Find where the given text appears and provide that cell's center as (x, y) coordinate. 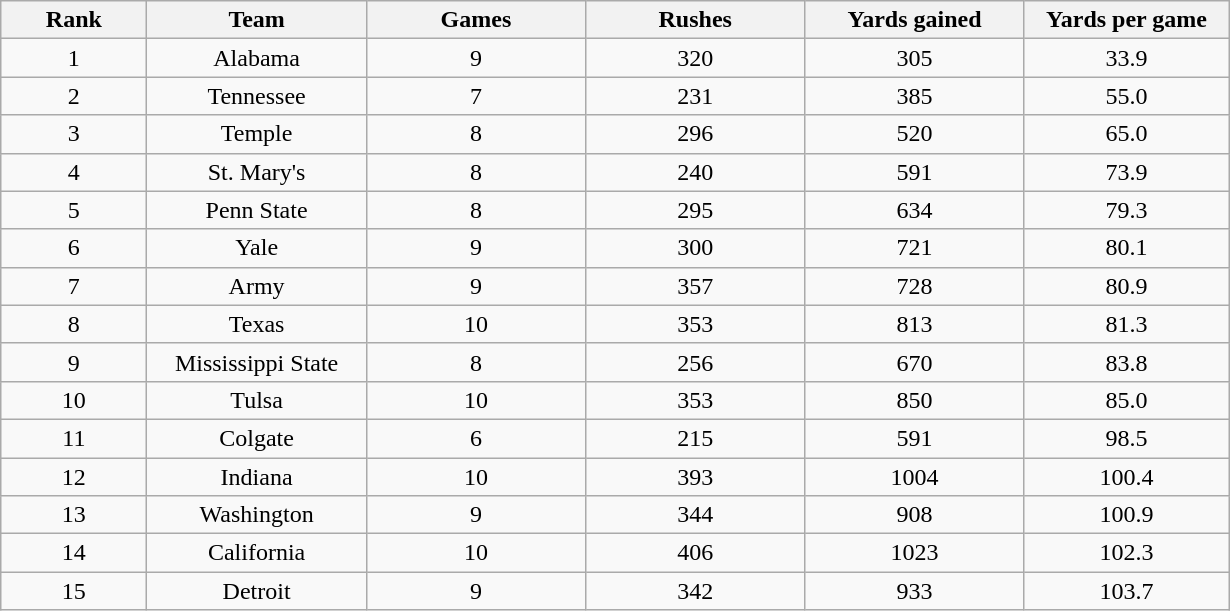
15 (74, 591)
393 (696, 477)
102.3 (1126, 553)
231 (696, 96)
1023 (914, 553)
73.9 (1126, 172)
Detroit (256, 591)
908 (914, 515)
721 (914, 248)
4 (74, 172)
634 (914, 210)
406 (696, 553)
296 (696, 134)
728 (914, 286)
240 (696, 172)
Temple (256, 134)
33.9 (1126, 58)
St. Mary's (256, 172)
Yards gained (914, 20)
Tulsa (256, 400)
300 (696, 248)
12 (74, 477)
3 (74, 134)
1 (74, 58)
Games (476, 20)
100.9 (1126, 515)
933 (914, 591)
Texas (256, 324)
256 (696, 362)
813 (914, 324)
215 (696, 438)
1004 (914, 477)
California (256, 553)
80.1 (1126, 248)
Indiana (256, 477)
85.0 (1126, 400)
320 (696, 58)
Yale (256, 248)
357 (696, 286)
Colgate (256, 438)
Yards per game (1126, 20)
2 (74, 96)
81.3 (1126, 324)
100.4 (1126, 477)
5 (74, 210)
670 (914, 362)
295 (696, 210)
79.3 (1126, 210)
65.0 (1126, 134)
Mississippi State (256, 362)
305 (914, 58)
98.5 (1126, 438)
83.8 (1126, 362)
342 (696, 591)
Army (256, 286)
55.0 (1126, 96)
13 (74, 515)
344 (696, 515)
103.7 (1126, 591)
80.9 (1126, 286)
385 (914, 96)
Rushes (696, 20)
Washington (256, 515)
Tennessee (256, 96)
11 (74, 438)
Penn State (256, 210)
850 (914, 400)
Team (256, 20)
Alabama (256, 58)
Rank (74, 20)
14 (74, 553)
520 (914, 134)
